Determine the (x, y) coordinate at the center of the cell enclosing the given text.  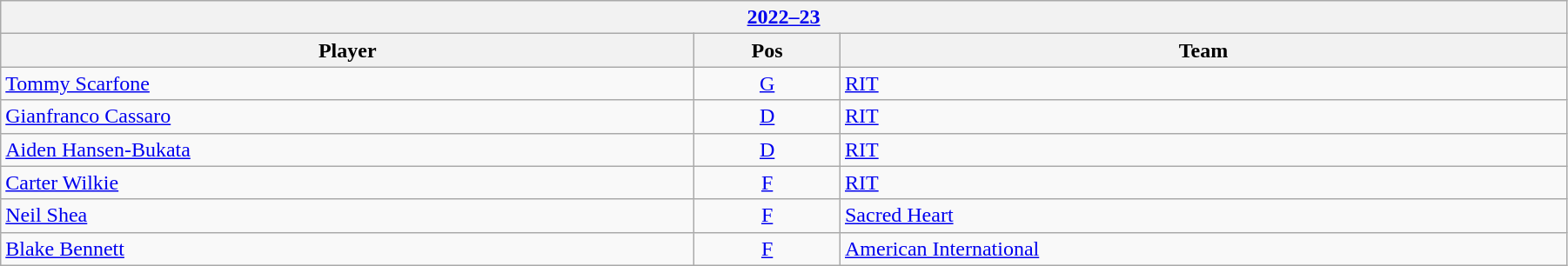
2022–23 (784, 17)
Pos (767, 50)
Tommy Scarfone (348, 83)
Team (1203, 50)
Gianfranco Cassaro (348, 116)
G (767, 83)
Sacred Heart (1203, 216)
Player (348, 50)
Carter Wilkie (348, 183)
Neil Shea (348, 216)
Blake Bennett (348, 249)
American International (1203, 249)
Aiden Hansen-Bukata (348, 150)
